Pinpoint the cell where the given text exists, returning its (X, Y) midpoint coordinate. 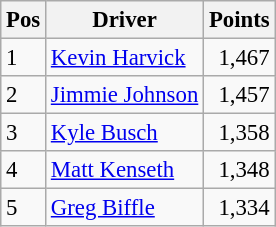
1 (24, 58)
1,348 (240, 170)
Kevin Harvick (125, 58)
Driver (125, 20)
5 (24, 208)
1,358 (240, 133)
Kyle Busch (125, 133)
1,334 (240, 208)
Jimmie Johnson (125, 95)
Matt Kenseth (125, 170)
1,467 (240, 58)
Greg Biffle (125, 208)
Points (240, 20)
2 (24, 95)
Pos (24, 20)
3 (24, 133)
4 (24, 170)
1,457 (240, 95)
